From the cell containing the given text, extract its center point as [x, y] coordinate. 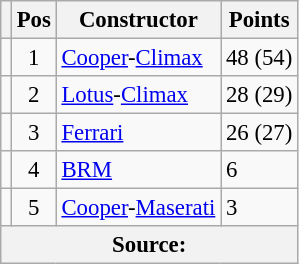
26 (27) [260, 133]
Source: [150, 245]
BRM [138, 170]
1 [34, 58]
48 (54) [260, 58]
Pos [34, 20]
2 [34, 95]
Lotus-Climax [138, 95]
6 [260, 170]
Cooper-Climax [138, 58]
Ferrari [138, 133]
28 (29) [260, 95]
5 [34, 208]
4 [34, 170]
Points [260, 20]
Constructor [138, 20]
Cooper-Maserati [138, 208]
